Scan for the cell matching the given text and deliver its (x, y) coordinate at center. 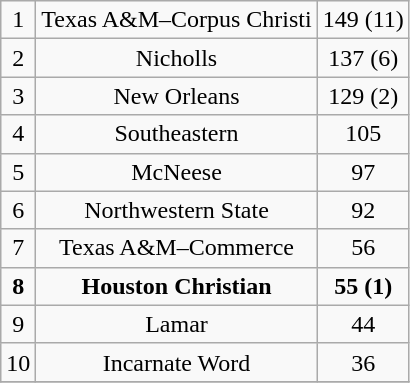
New Orleans (176, 96)
Nicholls (176, 58)
36 (363, 362)
137 (6) (363, 58)
Texas A&M–Corpus Christi (176, 20)
3 (18, 96)
149 (11) (363, 20)
6 (18, 210)
Incarnate Word (176, 362)
Southeastern (176, 134)
10 (18, 362)
55 (1) (363, 286)
Northwestern State (176, 210)
8 (18, 286)
1 (18, 20)
9 (18, 324)
105 (363, 134)
97 (363, 172)
Texas A&M–Commerce (176, 248)
2 (18, 58)
129 (2) (363, 96)
56 (363, 248)
7 (18, 248)
44 (363, 324)
Lamar (176, 324)
92 (363, 210)
McNeese (176, 172)
5 (18, 172)
4 (18, 134)
Houston Christian (176, 286)
